Locate the cell with the specified text and output its (X, Y) center coordinate. 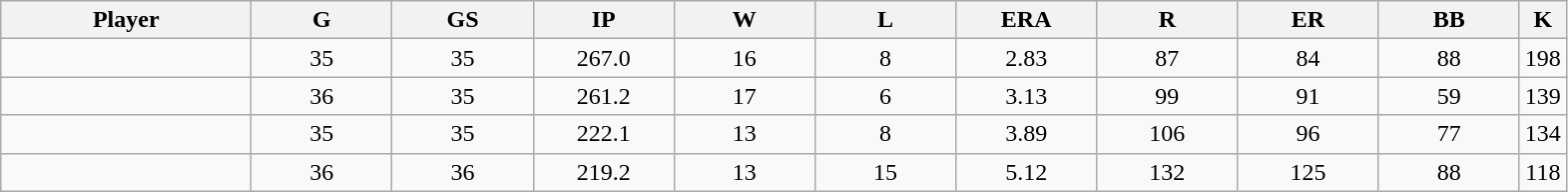
59 (1449, 96)
5.12 (1026, 172)
G (321, 20)
BB (1449, 20)
106 (1168, 134)
6 (884, 96)
139 (1543, 96)
W (745, 20)
77 (1449, 134)
84 (1307, 58)
96 (1307, 134)
132 (1168, 172)
3.89 (1026, 134)
K (1543, 20)
118 (1543, 172)
IP (603, 20)
GS (463, 20)
2.83 (1026, 58)
267.0 (603, 58)
134 (1543, 134)
R (1168, 20)
87 (1168, 58)
219.2 (603, 172)
222.1 (603, 134)
99 (1168, 96)
16 (745, 58)
198 (1543, 58)
ER (1307, 20)
L (884, 20)
Player (126, 20)
91 (1307, 96)
17 (745, 96)
125 (1307, 172)
15 (884, 172)
261.2 (603, 96)
ERA (1026, 20)
3.13 (1026, 96)
